Determine the [x, y] coordinate at the center of the cell enclosing the given text.  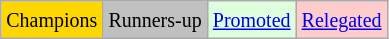
Runners-up [155, 20]
Champions [52, 20]
Promoted [252, 20]
Relegated [342, 20]
